Search for the cell housing the specified text and yield its (X, Y) center coordinate. 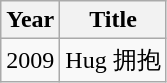
2009 (30, 60)
Hug 拥抱 (113, 60)
Year (30, 20)
Title (113, 20)
